Return the [X, Y] coordinate for the center point of the cell that contains the specified text.  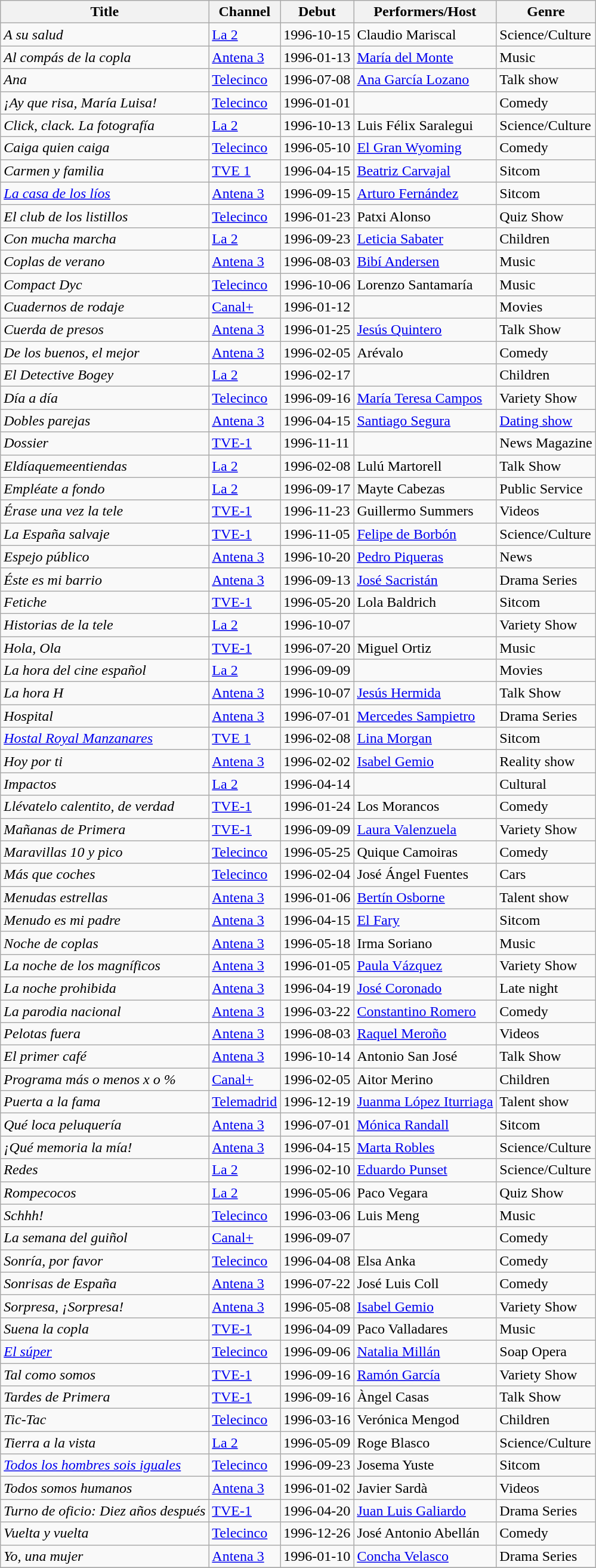
La casa de los líos [105, 193]
1996-05-09 [317, 1443]
Maravillas 10 y pico [105, 852]
Beatriz Carvajal [425, 171]
¡Qué memoria la mía! [105, 1147]
Cars [546, 875]
1996-01-13 [317, 57]
Dossier [105, 443]
Late night [546, 988]
1996-04-19 [317, 988]
Menudas estrellas [105, 897]
Turno de oficio: Diez años después [105, 1511]
Empléate a fondo [105, 489]
1996-10-15 [317, 35]
1996-03-22 [317, 1011]
1996-05-06 [317, 1193]
1996-01-06 [317, 897]
1996-09-07 [317, 1238]
1996-01-24 [317, 807]
Hola, Ola [105, 647]
1996-07-08 [317, 80]
1996-11-23 [317, 511]
Guillermo Summers [425, 511]
1996-01-12 [317, 307]
Javier Sardà [425, 1488]
Channel [245, 12]
El club de los listillos [105, 216]
1996-02-17 [317, 375]
Concha Velasco [425, 1556]
Ana [105, 80]
Natalia Millán [425, 1351]
Hoy por ti [105, 761]
Roge Blasco [425, 1443]
Paco Vegara [425, 1193]
Sonrisas de España [105, 1283]
Juan Luis Galiardo [425, 1511]
1996-01-02 [317, 1488]
1996-12-19 [317, 1102]
María Teresa Campos [425, 398]
1996-01-01 [317, 103]
Verónica Mengod [425, 1420]
A su salud [105, 35]
1996-01-25 [317, 330]
1996-11-05 [317, 534]
El Fary [425, 920]
1996-07-20 [317, 647]
Todos somos humanos [105, 1488]
Arturo Fernández [425, 193]
1996-10-20 [317, 557]
Tardes de Primera [105, 1397]
Antonio San José [425, 1057]
José Antonio Abellán [425, 1533]
José Sacristán [425, 579]
Menudo es mi padre [105, 920]
1996-05-25 [317, 852]
1996-02-02 [317, 761]
Suena la copla [105, 1329]
Érase una vez la tele [105, 511]
Tic-Tac [105, 1420]
Miguel Ortiz [425, 647]
Elsa Anka [425, 1261]
Paula Vázquez [425, 965]
1996-12-26 [317, 1533]
News [546, 557]
Impactos [105, 784]
Quique Camoiras [425, 852]
Lina Morgan [425, 739]
Genre [546, 12]
1996-01-23 [317, 216]
Talk show [546, 80]
Marta Robles [425, 1147]
Claudio Mariscal [425, 35]
Raquel Meroño [425, 1034]
Bertín Osborne [425, 897]
Éste es mi barrio [105, 579]
1996-09-13 [317, 579]
1996-05-10 [317, 148]
Performers/Host [425, 12]
La parodia nacional [105, 1011]
Mayte Cabezas [425, 489]
Aitor Merino [425, 1079]
Puerta a la fama [105, 1102]
Click, clack. La fotografía [105, 125]
Dobles parejas [105, 421]
Con mucha marcha [105, 239]
Laura Valenzuela [425, 829]
Àngel Casas [425, 1397]
Eduardo Punset [425, 1170]
Tal como somos [105, 1374]
Arévalo [425, 353]
Soap Opera [546, 1351]
Josema Yuste [425, 1465]
Noche de coplas [105, 943]
Qué loca peluquería [105, 1125]
¡Ay que risa, María Luisa! [105, 103]
Los Morancos [425, 807]
Coplas de verano [105, 261]
Caiga quien caiga [105, 148]
1996-01-05 [317, 965]
1996-04-08 [317, 1261]
Luis Félix Saralegui [425, 125]
Pedro Piqueras [425, 557]
1996-10-06 [317, 285]
Más que coches [105, 875]
1996-02-10 [317, 1170]
Espejo público [105, 557]
Sorpresa, ¡Sorpresa! [105, 1306]
1996-05-08 [317, 1306]
Pelotas fuera [105, 1034]
Tierra a la vista [105, 1443]
Al compás de la copla [105, 57]
Juanma López Iturriaga [425, 1102]
María del Monte [425, 57]
Ramón García [425, 1374]
Mañanas de Primera [105, 829]
1996-05-20 [317, 602]
Lorenzo Santamaría [425, 285]
La noche de los magníficos [105, 965]
Día a día [105, 398]
1996-09-06 [317, 1351]
Telemadrid [245, 1102]
Mercedes Sampietro [425, 716]
Sonría, por favor [105, 1261]
Paco Valladares [425, 1329]
1996-01-10 [317, 1556]
1996-04-09 [317, 1329]
1996-04-14 [317, 784]
Irma Soriano [425, 943]
Public Service [546, 489]
Hospital [105, 716]
Rompecocos [105, 1193]
Reality show [546, 761]
El primer café [105, 1057]
Lola Baldrich [425, 602]
Title [105, 12]
Santiago Segura [425, 421]
Luis Meng [425, 1215]
Mónica Randall [425, 1125]
La hora del cine español [105, 671]
La semana del guiñol [105, 1238]
El súper [105, 1351]
Programa más o menos x o % [105, 1079]
Cuadernos de rodaje [105, 307]
Redes [105, 1170]
Cuerda de presos [105, 330]
El Detective Bogey [105, 375]
José Ángel Fuentes [425, 875]
La noche prohibida [105, 988]
Cultural [546, 784]
Bibí Andersen [425, 261]
Vuelta y vuelta [105, 1533]
Jesús Quintero [425, 330]
Patxi Alonso [425, 216]
1996-03-06 [317, 1215]
1996-10-14 [317, 1057]
Debut [317, 12]
1996-11-11 [317, 443]
Historias de la tele [105, 625]
José Luis Coll [425, 1283]
1996-09-15 [317, 193]
Dating show [546, 421]
Compact Dyc [105, 285]
1996-07-22 [317, 1283]
La España salvaje [105, 534]
El Gran Wyoming [425, 148]
José Coronado [425, 988]
1996-09-17 [317, 489]
Carmen y familia [105, 171]
Jesús Hermida [425, 693]
Hostal Royal Manzanares [105, 739]
La hora H [105, 693]
1996-05-18 [317, 943]
De los buenos, el mejor [105, 353]
Schhh! [105, 1215]
Fetiche [105, 602]
News Magazine [546, 443]
Felipe de Borbón [425, 534]
Todos los hombres sois iguales [105, 1465]
Yo, una mujer [105, 1556]
Leticia Sabater [425, 239]
1996-04-20 [317, 1511]
Ana García Lozano [425, 80]
1996-03-16 [317, 1420]
Llévatelo calentito, de verdad [105, 807]
Lulú Martorell [425, 466]
Constantino Romero [425, 1011]
1996-10-13 [317, 125]
1996-02-04 [317, 875]
Eldíaquemeentiendas [105, 466]
